Provide the [X, Y] coordinate of the cell's center where the given text is located.  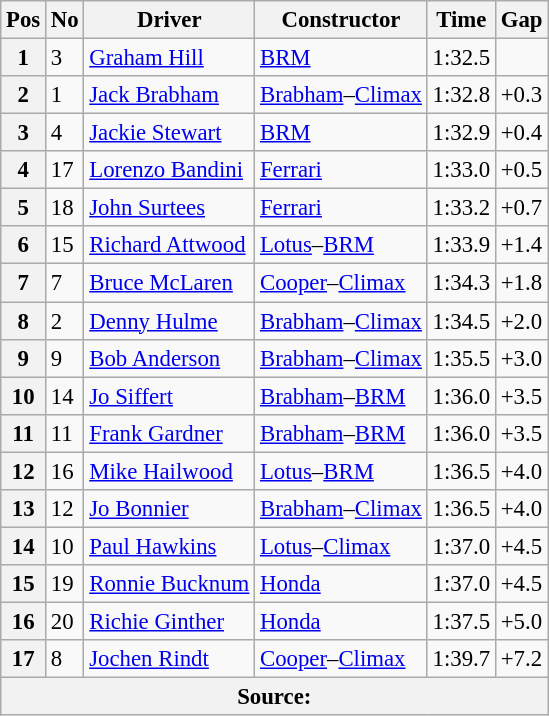
Ronnie Bucknum [170, 584]
+1.8 [521, 283]
Pos [24, 20]
Mike Hailwood [170, 471]
Gap [521, 20]
Jochen Rindt [170, 659]
1:32.8 [461, 95]
+0.3 [521, 95]
Jo Bonnier [170, 509]
Jackie Stewart [170, 133]
1:32.9 [461, 133]
Jack Brabham [170, 95]
1:34.3 [461, 283]
+1.4 [521, 245]
Lotus–Climax [342, 546]
Jo Siffert [170, 396]
20 [65, 621]
+0.4 [521, 133]
1:33.2 [461, 208]
1:39.7 [461, 659]
Richard Attwood [170, 245]
Constructor [342, 20]
Driver [170, 20]
+2.0 [521, 321]
Time [461, 20]
1:37.5 [461, 621]
19 [65, 584]
+0.5 [521, 170]
1:35.5 [461, 358]
18 [65, 208]
1:33.0 [461, 170]
Source: [274, 697]
1:33.9 [461, 245]
+5.0 [521, 621]
Graham Hill [170, 58]
1:32.5 [461, 58]
Denny Hulme [170, 321]
Richie Ginther [170, 621]
+0.7 [521, 208]
Bob Anderson [170, 358]
John Surtees [170, 208]
Frank Gardner [170, 433]
13 [24, 509]
+7.2 [521, 659]
6 [24, 245]
1:34.5 [461, 321]
+3.0 [521, 358]
Paul Hawkins [170, 546]
No [65, 20]
Lorenzo Bandini [170, 170]
Bruce McLaren [170, 283]
5 [24, 208]
